For the text-containing cell, return its midpoint in [X, Y] coordinate format. 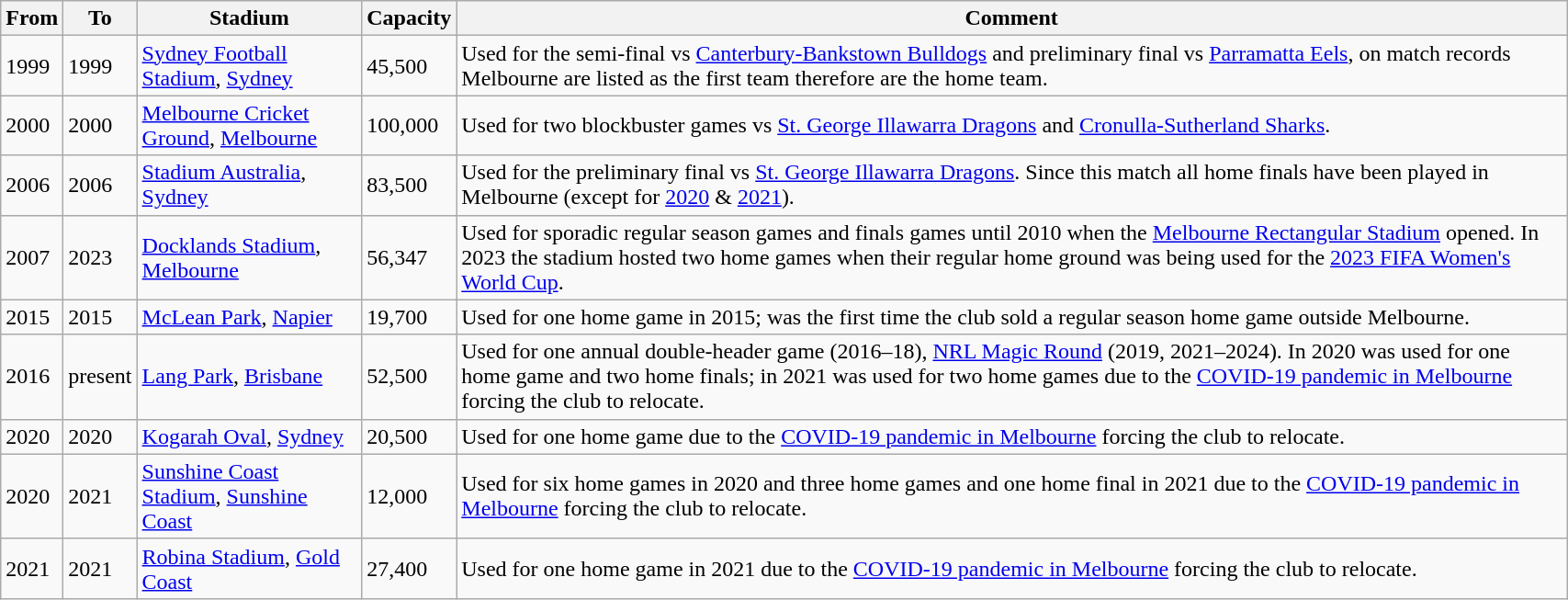
Used for one home game in 2021 due to the COVID-19 pandemic in Melbourne forcing the club to relocate. [1012, 568]
McLean Park, Napier [250, 317]
From [32, 18]
To [100, 18]
Sunshine Coast Stadium, Sunshine Coast [250, 496]
2007 [32, 257]
Used for one home game due to the COVID-19 pandemic in Melbourne forcing the club to relocate. [1012, 436]
56,347 [410, 257]
19,700 [410, 317]
12,000 [410, 496]
Kogarah Oval, Sydney [250, 436]
Stadium [250, 18]
100,000 [410, 125]
Comment [1012, 18]
Used for one home game in 2015; was the first time the club sold a regular season home game outside Melbourne. [1012, 317]
Melbourne Cricket Ground, Melbourne [250, 125]
present [100, 377]
Capacity [410, 18]
Used for two blockbuster games vs St. George Illawarra Dragons and Cronulla-Sutherland Sharks. [1012, 125]
2016 [32, 377]
Lang Park, Brisbane [250, 377]
45,500 [410, 66]
Stadium Australia, Sydney [250, 186]
83,500 [410, 186]
52,500 [410, 377]
20,500 [410, 436]
2023 [100, 257]
Robina Stadium, Gold Coast [250, 568]
27,400 [410, 568]
Docklands Stadium, Melbourne [250, 257]
Sydney Football Stadium, Sydney [250, 66]
